Pinpoint the cell where the given text exists, returning its (X, Y) midpoint coordinate. 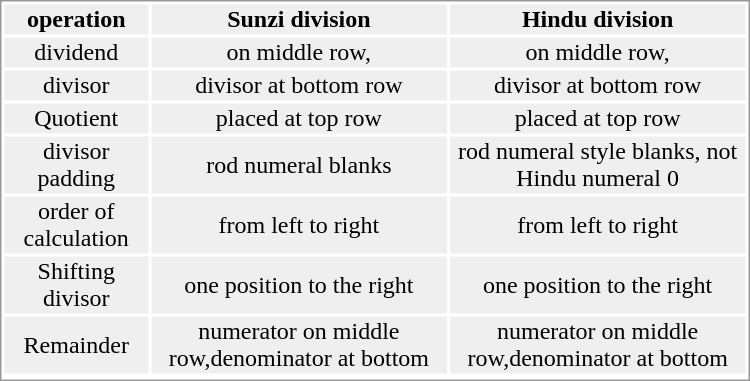
divisor (76, 85)
divisor padding (76, 164)
Shifting divisor (76, 284)
operation (76, 19)
dividend (76, 53)
Quotient (76, 119)
rod numeral blanks (299, 164)
Remainder (76, 344)
rod numeral style blanks, not Hindu numeral 0 (598, 164)
order of calculation (76, 224)
Hindu division (598, 19)
Sunzi division (299, 19)
